Extract the (X, Y) coordinate from the center of the cell holding the provided text.  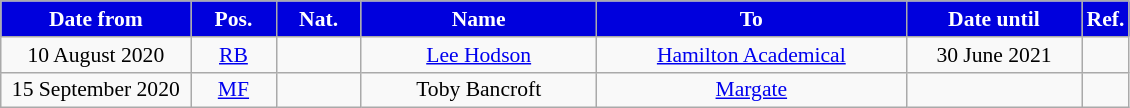
Pos. (234, 19)
Ref. (1106, 19)
Nat. (318, 19)
Margate (751, 90)
30 June 2021 (994, 55)
10 August 2020 (96, 55)
Lee Hodson (478, 55)
Toby Bancroft (478, 90)
Hamilton Academical (751, 55)
Date from (96, 19)
Name (478, 19)
MF (234, 90)
To (751, 19)
Date until (994, 19)
RB (234, 55)
15 September 2020 (96, 90)
